Provide the (x, y) coordinate of the cell's center where the given text is located.  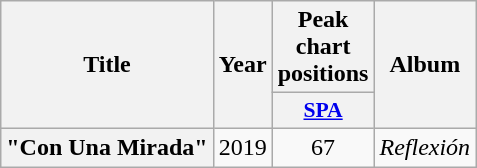
Album (425, 65)
67 (323, 147)
SPA (323, 111)
2019 (242, 147)
Title (107, 65)
Year (242, 65)
"Con Una Mirada" (107, 147)
Reflexión (425, 147)
Peak chart positions (323, 47)
